Search for the cell housing the specified text and yield its [x, y] center coordinate. 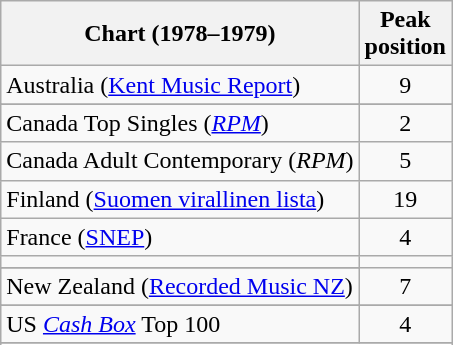
US Cash Box Top 100 [180, 324]
France (SNEP) [180, 237]
9 [405, 85]
Finland (Suomen virallinen lista) [180, 199]
7 [405, 286]
New Zealand (Recorded Music NZ) [180, 286]
Chart (1978–1979) [180, 34]
19 [405, 199]
2 [405, 123]
Canada Top Singles (RPM) [180, 123]
Canada Adult Contemporary (RPM) [180, 161]
Peakposition [405, 34]
Australia (Kent Music Report) [180, 85]
5 [405, 161]
